Scan for the cell matching the given text and deliver its [x, y] coordinate at center. 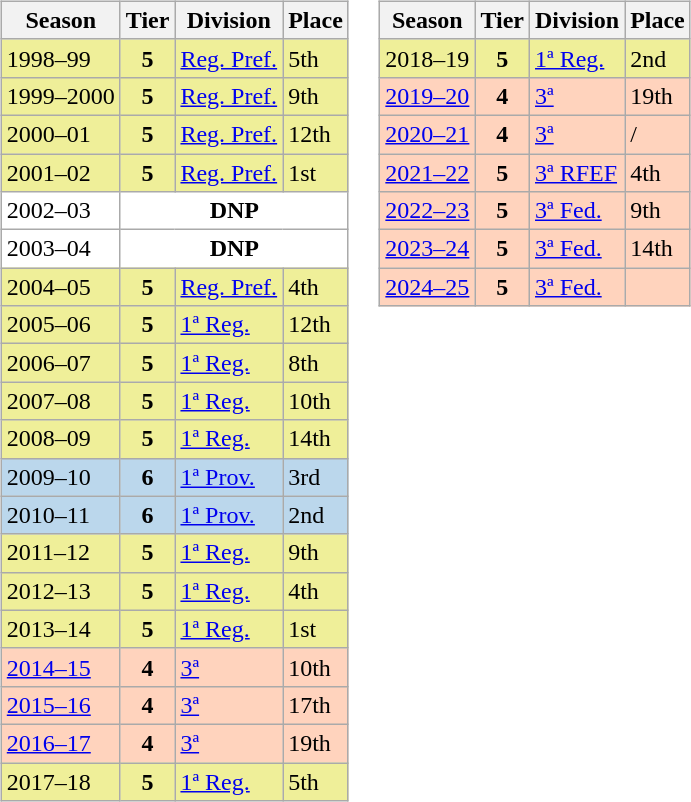
2005–06 [60, 325]
2020–21 [428, 134]
17th [316, 705]
3rd [316, 477]
/ [658, 134]
2007–08 [60, 401]
2011–12 [60, 553]
2017–18 [60, 781]
2014–15 [60, 667]
2009–10 [60, 477]
2001–02 [60, 173]
2010–11 [60, 515]
2002–03 [60, 211]
2000–01 [60, 134]
2003–04 [60, 249]
8th [316, 363]
2021–22 [428, 173]
1999–2000 [60, 96]
2012–13 [60, 591]
2006–07 [60, 363]
2015–16 [60, 705]
3ª RFEF [578, 173]
2024–25 [428, 287]
2022–23 [428, 211]
1998–99 [60, 58]
2008–09 [60, 439]
2013–14 [60, 629]
2023–24 [428, 249]
2018–19 [428, 58]
2016–17 [60, 743]
2019–20 [428, 96]
2004–05 [60, 287]
